Detect which cell encompasses the target text, then output its [x, y] center coordinate. 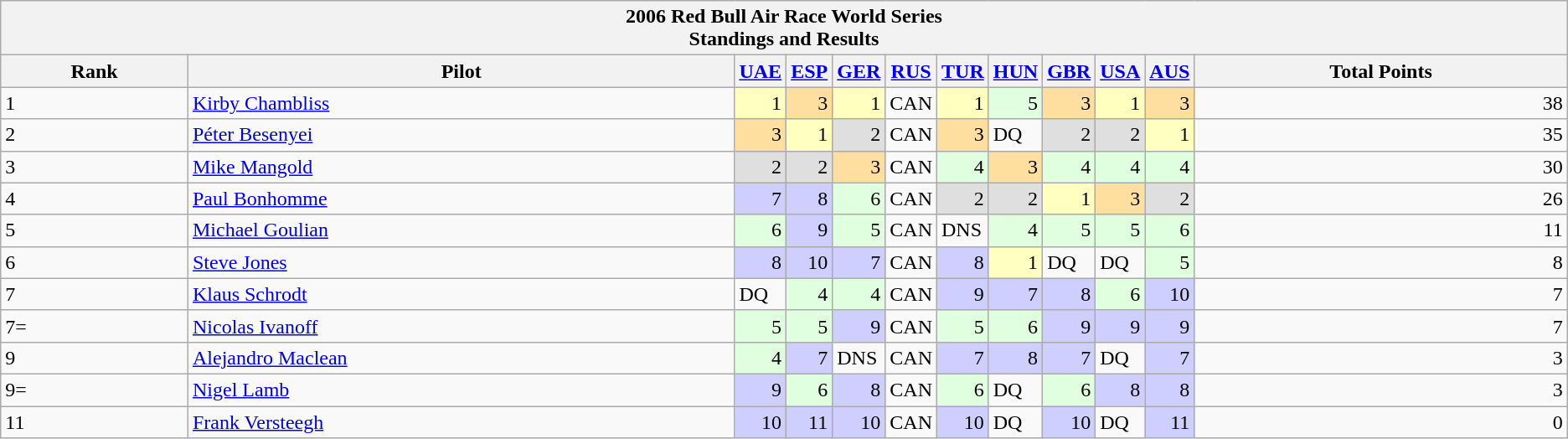
30 [1380, 167]
9= [95, 390]
Péter Besenyei [461, 135]
RUS [911, 71]
HUN [1015, 71]
Nicolas Ivanoff [461, 326]
Klaus Schrodt [461, 294]
Pilot [461, 71]
UAE [761, 71]
Michael Goulian [461, 230]
35 [1380, 135]
USA [1121, 71]
Alejandro Maclean [461, 358]
TUR [963, 71]
GER [859, 71]
Rank [95, 71]
Kirby Chambliss [461, 103]
26 [1380, 199]
Steve Jones [461, 262]
Nigel Lamb [461, 390]
ESP [809, 71]
2006 Red Bull Air Race World SeriesStandings and Results [784, 28]
Total Points [1380, 71]
Paul Bonhomme [461, 199]
0 [1380, 421]
Mike Mangold [461, 167]
AUS [1169, 71]
Frank Versteegh [461, 421]
38 [1380, 103]
7= [95, 326]
GBR [1069, 71]
